Determine the [X, Y] coordinate at the center of the cell enclosing the given text.  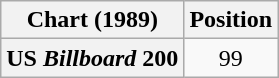
Position [231, 20]
US Billboard 200 [92, 58]
Chart (1989) [92, 20]
99 [231, 58]
